Detect which cell encompasses the target text, then output its [x, y] center coordinate. 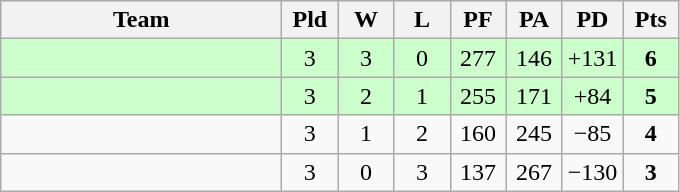
137 [478, 172]
6 [651, 58]
PF [478, 20]
PA [534, 20]
146 [534, 58]
160 [478, 134]
+131 [592, 58]
267 [534, 172]
W [366, 20]
PD [592, 20]
Team [142, 20]
245 [534, 134]
+84 [592, 96]
Pts [651, 20]
277 [478, 58]
−130 [592, 172]
171 [534, 96]
255 [478, 96]
L [422, 20]
−85 [592, 134]
4 [651, 134]
Pld [310, 20]
5 [651, 96]
